From the cell containing the given text, extract its center point as [x, y] coordinate. 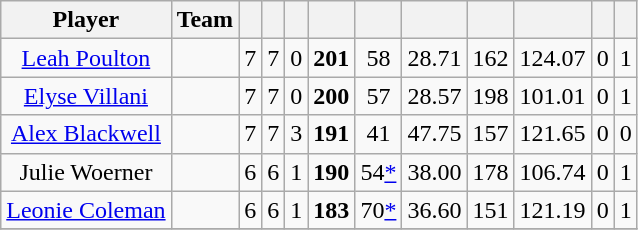
124.07 [552, 58]
3 [296, 134]
57 [378, 96]
178 [490, 172]
Leah Poulton [86, 58]
Player [86, 20]
198 [490, 96]
Team [205, 20]
191 [332, 134]
54* [378, 172]
38.00 [434, 172]
183 [332, 210]
28.57 [434, 96]
157 [490, 134]
162 [490, 58]
28.71 [434, 58]
200 [332, 96]
201 [332, 58]
70* [378, 210]
58 [378, 58]
Alex Blackwell [86, 134]
121.65 [552, 134]
Julie Woerner [86, 172]
47.75 [434, 134]
121.19 [552, 210]
36.60 [434, 210]
Elyse Villani [86, 96]
Leonie Coleman [86, 210]
106.74 [552, 172]
101.01 [552, 96]
190 [332, 172]
41 [378, 134]
151 [490, 210]
